Determine the (x, y) coordinate at the center of the cell enclosing the given text.  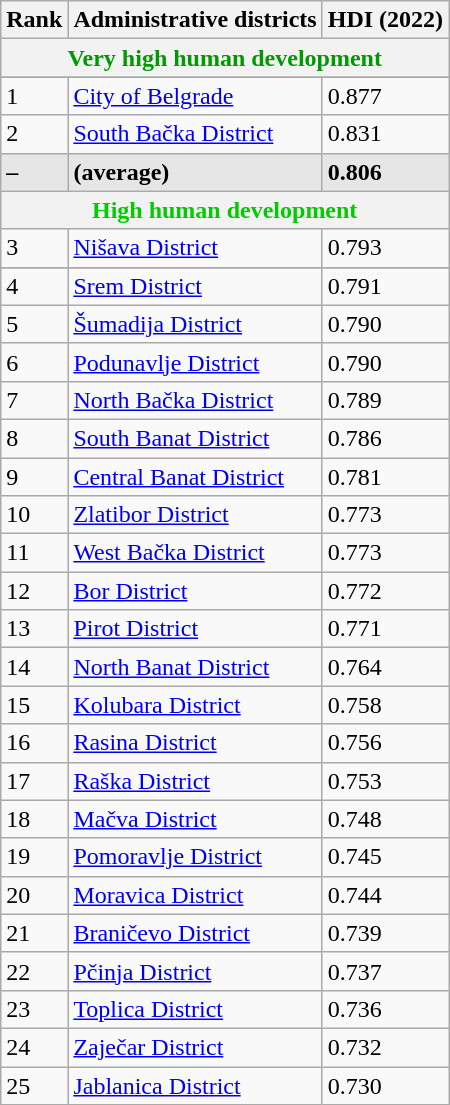
8 (34, 438)
19 (34, 857)
Raška District (195, 781)
10 (34, 515)
0.736 (385, 1009)
7 (34, 400)
0.732 (385, 1047)
21 (34, 933)
0.758 (385, 705)
Podunavlje District (195, 362)
0.737 (385, 971)
0.739 (385, 933)
0.789 (385, 400)
– (34, 172)
1 (34, 96)
City of Belgrade (195, 96)
25 (34, 1085)
Zlatibor District (195, 515)
13 (34, 629)
22 (34, 971)
Nišava District (195, 248)
0.831 (385, 134)
0.781 (385, 477)
Pčinja District (195, 971)
Rasina District (195, 743)
Moravica District (195, 895)
23 (34, 1009)
0.786 (385, 438)
0.748 (385, 819)
Jablanica District (195, 1085)
High human development (225, 210)
Kolubara District (195, 705)
Pirot District (195, 629)
0.793 (385, 248)
11 (34, 553)
Rank (34, 20)
16 (34, 743)
0.753 (385, 781)
17 (34, 781)
0.730 (385, 1085)
4 (34, 286)
24 (34, 1047)
Toplica District (195, 1009)
0.877 (385, 96)
Srem District (195, 286)
12 (34, 591)
(average) (195, 172)
Šumadija District (195, 324)
Pomoravlje District (195, 857)
14 (34, 667)
0.772 (385, 591)
0.771 (385, 629)
0.756 (385, 743)
18 (34, 819)
0.806 (385, 172)
3 (34, 248)
North Bačka District (195, 400)
HDI (2022) (385, 20)
South Bačka District (195, 134)
Bor District (195, 591)
North Banat District (195, 667)
Mačva District (195, 819)
Administrative districts (195, 20)
15 (34, 705)
9 (34, 477)
0.791 (385, 286)
South Banat District (195, 438)
20 (34, 895)
Zaječar District (195, 1047)
0.745 (385, 857)
Central Banat District (195, 477)
West Bačka District (195, 553)
Very high human development (225, 58)
0.764 (385, 667)
Braničevo District (195, 933)
6 (34, 362)
5 (34, 324)
0.744 (385, 895)
2 (34, 134)
